Capture the cell that displays the provided text and extract its (X, Y) central coordinate. 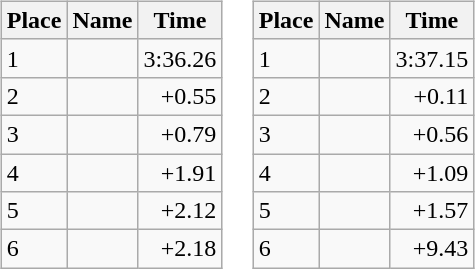
+0.11 (432, 96)
+0.79 (180, 134)
+0.56 (432, 134)
3:37.15 (432, 58)
+9.43 (432, 249)
3:36.26 (180, 58)
+2.18 (180, 249)
+0.55 (180, 96)
+1.91 (180, 173)
+2.12 (180, 211)
+1.09 (432, 173)
+1.57 (432, 211)
